Search for the cell housing the specified text and yield its [X, Y] center coordinate. 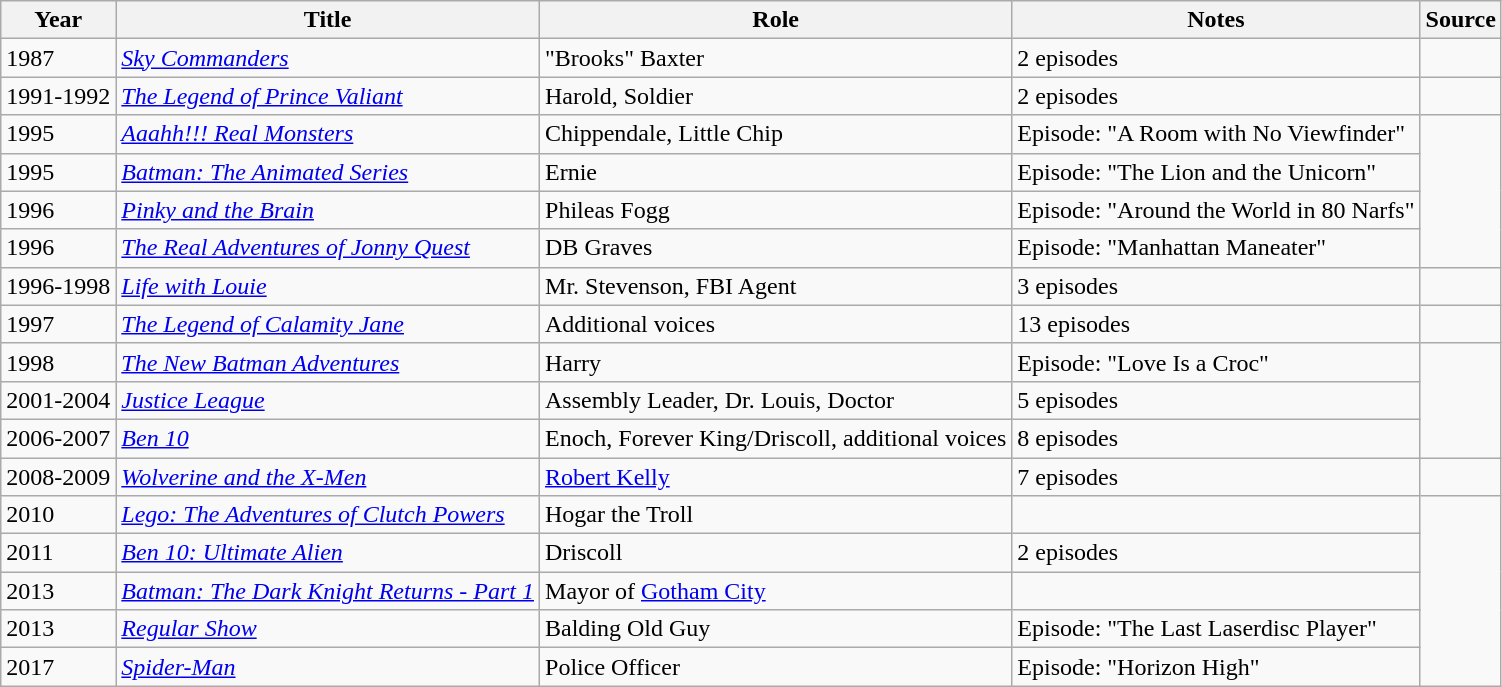
2017 [58, 667]
Driscoll [776, 553]
The Legend of Calamity Jane [328, 324]
Harry [776, 362]
2001-2004 [58, 400]
7 episodes [1216, 477]
2011 [58, 553]
Lego: The Adventures of Clutch Powers [328, 515]
Life with Louie [328, 286]
Episode: "The Last Laserdisc Player" [1216, 629]
Regular Show [328, 629]
Hogar the Troll [776, 515]
Assembly Leader, Dr. Louis, Doctor [776, 400]
Enoch, Forever King/Driscoll, additional voices [776, 438]
2008-2009 [58, 477]
Wolverine and the X-Men [328, 477]
1997 [58, 324]
2010 [58, 515]
Ernie [776, 172]
13 episodes [1216, 324]
1991-1992 [58, 96]
8 episodes [1216, 438]
"Brooks" Baxter [776, 58]
DB Graves [776, 248]
Mayor of Gotham City [776, 591]
The Legend of Prince Valiant [328, 96]
Chippendale, Little Chip [776, 134]
The New Batman Adventures [328, 362]
1996-1998 [58, 286]
Ben 10: Ultimate Alien [328, 553]
Title [328, 20]
Batman: The Animated Series [328, 172]
Justice League [328, 400]
Episode: "A Room with No Viewfinder" [1216, 134]
Episode: "Horizon High" [1216, 667]
Robert Kelly [776, 477]
Batman: The Dark Knight Returns - Part 1 [328, 591]
Episode: "The Lion and the Unicorn" [1216, 172]
Spider-Man [328, 667]
Episode: "Around the World in 80 Narfs" [1216, 210]
Sky Commanders [328, 58]
Mr. Stevenson, FBI Agent [776, 286]
5 episodes [1216, 400]
Episode: "Manhattan Maneater" [1216, 248]
Pinky and the Brain [328, 210]
Additional voices [776, 324]
Source [1460, 20]
Episode: "Love Is a Croc" [1216, 362]
Phileas Fogg [776, 210]
Aaahh!!! Real Monsters [328, 134]
Police Officer [776, 667]
Balding Old Guy [776, 629]
1987 [58, 58]
1998 [58, 362]
Notes [1216, 20]
The Real Adventures of Jonny Quest [328, 248]
Ben 10 [328, 438]
Role [776, 20]
3 episodes [1216, 286]
Harold, Soldier [776, 96]
Year [58, 20]
2006-2007 [58, 438]
